Locate the cell with the specified text and output its [x, y] center coordinate. 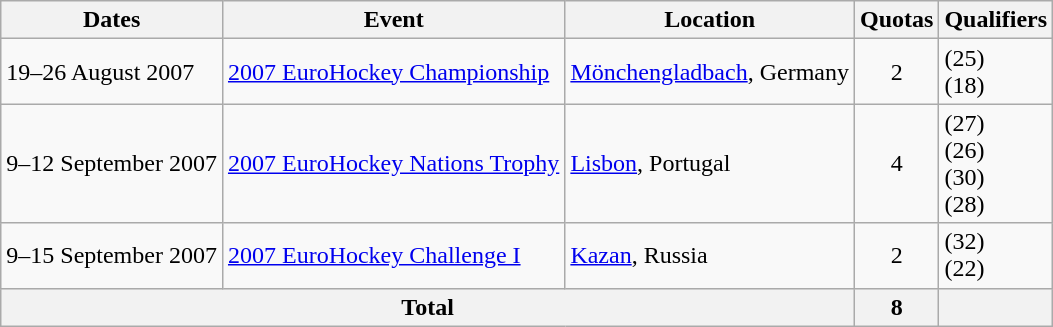
Dates [112, 20]
(27) (26) (30) (28) [996, 164]
2007 EuroHockey Challenge I [393, 256]
Lisbon, Portugal [710, 164]
2007 EuroHockey Nations Trophy [393, 164]
Quotas [896, 20]
Mönchengladbach, Germany [710, 72]
2007 EuroHockey Championship [393, 72]
Qualifiers [996, 20]
8 [896, 307]
Kazan, Russia [710, 256]
9–12 September 2007 [112, 164]
Total [428, 307]
(32) (22) [996, 256]
Event [393, 20]
4 [896, 164]
9–15 September 2007 [112, 256]
19–26 August 2007 [112, 72]
(25) (18) [996, 72]
Location [710, 20]
